Identify which cell holds the provided text, then report its [X, Y] central coordinate. 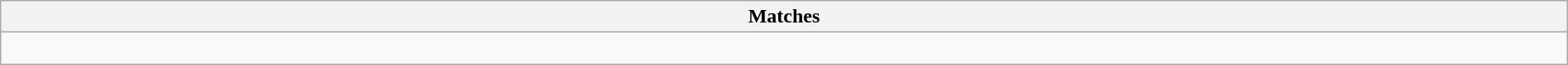
Matches [784, 17]
